Find where the given text appears and provide that cell's center as (X, Y) coordinate. 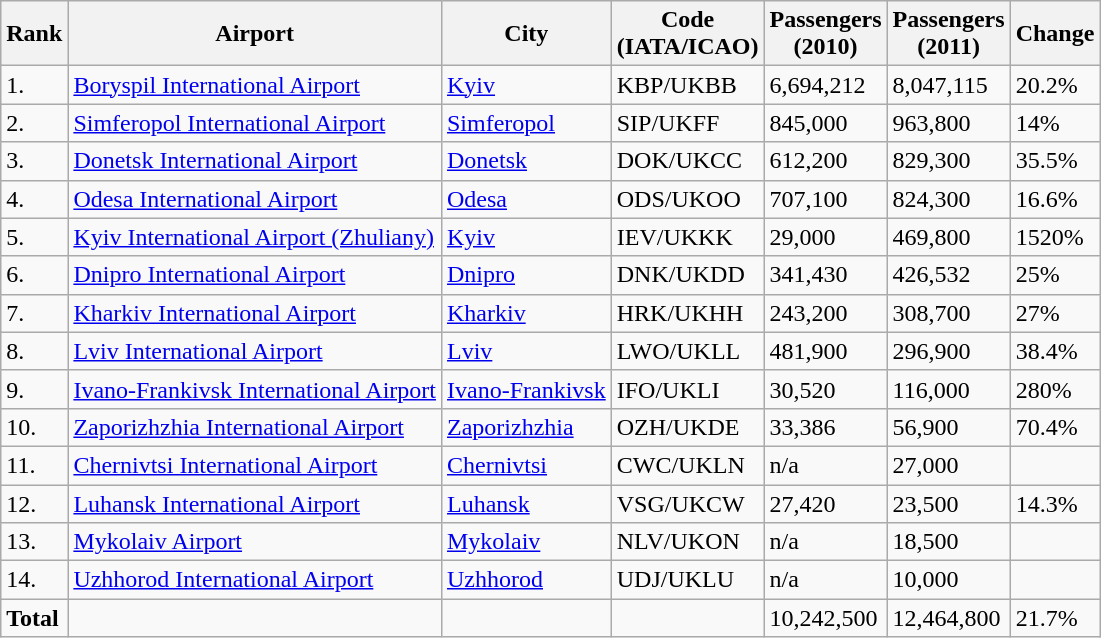
Kyiv International Airport (Zhuliany) (255, 237)
56,900 (948, 427)
11. (34, 465)
8. (34, 351)
DOK/UKCC (688, 161)
Dnipro International Airport (255, 275)
Zaporizhzhia International Airport (255, 427)
280% (1055, 389)
29,000 (826, 237)
116,000 (948, 389)
City (526, 34)
14. (34, 580)
308,700 (948, 313)
Lviv (526, 351)
Passengers (2010) (826, 34)
30,520 (826, 389)
845,000 (826, 123)
10,000 (948, 580)
38.4% (1055, 351)
KBP/UKBB (688, 85)
Mykolaiv (526, 542)
UDJ/UKLU (688, 580)
25% (1055, 275)
707,100 (826, 199)
Code(IATA/ICAO) (688, 34)
13. (34, 542)
Total (34, 618)
Chernivtsi (526, 465)
481,900 (826, 351)
Passengers (2011) (948, 34)
5. (34, 237)
21.7% (1055, 618)
9. (34, 389)
824,300 (948, 199)
20.2% (1055, 85)
Change (1055, 34)
12. (34, 503)
Odesa (526, 199)
Luhansk (526, 503)
LWO/UKLL (688, 351)
18,500 (948, 542)
Kharkiv (526, 313)
IFO/UKLI (688, 389)
ODS/UKOO (688, 199)
27% (1055, 313)
IEV/UKKK (688, 237)
829,300 (948, 161)
Kharkiv International Airport (255, 313)
Zaporizhzhia (526, 427)
8,047,115 (948, 85)
14% (1055, 123)
Chernivtsi International Airport (255, 465)
296,900 (948, 351)
10. (34, 427)
VSG/UKCW (688, 503)
10,242,500 (826, 618)
NLV/UKON (688, 542)
243,200 (826, 313)
4. (34, 199)
12,464,800 (948, 618)
Dnipro (526, 275)
6. (34, 275)
23,500 (948, 503)
Ivano-Frankivsk (526, 389)
1520% (1055, 237)
7. (34, 313)
SIP/UKFF (688, 123)
Simferopol (526, 123)
Luhansk International Airport (255, 503)
Uzhhorod (526, 580)
469,800 (948, 237)
341,430 (826, 275)
CWC/UKLN (688, 465)
Rank (34, 34)
2. (34, 123)
Airport (255, 34)
Uzhhorod International Airport (255, 580)
1. (34, 85)
426,532 (948, 275)
6,694,212 (826, 85)
Donetsk International Airport (255, 161)
Ivano-Frankivsk International Airport (255, 389)
Donetsk (526, 161)
14.3% (1055, 503)
33,386 (826, 427)
Simferopol International Airport (255, 123)
DNK/UKDD (688, 275)
HRK/UKHH (688, 313)
35.5% (1055, 161)
Odesa International Airport (255, 199)
Boryspil International Airport (255, 85)
16.6% (1055, 199)
Lviv International Airport (255, 351)
70.4% (1055, 427)
3. (34, 161)
27,420 (826, 503)
Mykolaiv Airport (255, 542)
27,000 (948, 465)
963,800 (948, 123)
612,200 (826, 161)
OZH/UKDE (688, 427)
